Return the [x, y] coordinate for the center point of the cell that contains the specified text.  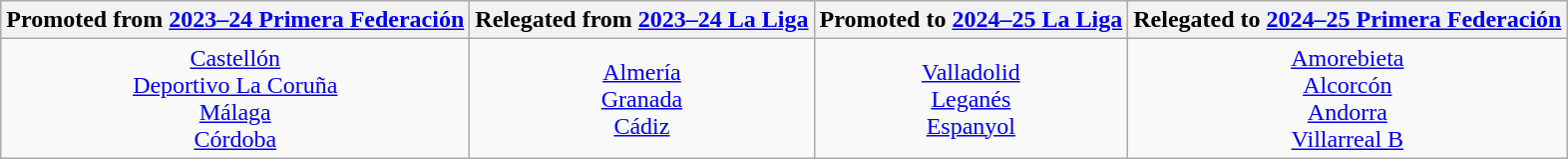
Promoted from 2023–24 Primera Federación [235, 20]
Castellón Deportivo La Coruña Málaga Córdoba [235, 98]
Valladolid Leganés Espanyol [972, 98]
Relegated to 2024–25 Primera Federación [1348, 20]
Amorebieta Alcorcón Andorra Villarreal B [1348, 98]
Relegated from 2023–24 La Liga [642, 20]
Almería Granada Cádiz [642, 98]
Promoted to 2024–25 La Liga [972, 20]
